Output the (x, y) coordinate of the center of the cell containing the given text.  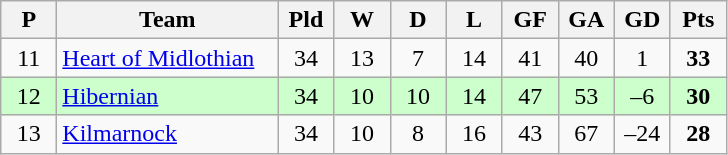
W (362, 20)
1 (642, 58)
43 (530, 134)
GF (530, 20)
41 (530, 58)
8 (418, 134)
12 (29, 96)
L (474, 20)
7 (418, 58)
GA (586, 20)
Pld (306, 20)
Pts (698, 20)
16 (474, 134)
Team (168, 20)
67 (586, 134)
53 (586, 96)
47 (530, 96)
30 (698, 96)
11 (29, 58)
28 (698, 134)
40 (586, 58)
D (418, 20)
P (29, 20)
33 (698, 58)
Kilmarnock (168, 134)
Heart of Midlothian (168, 58)
GD (642, 20)
Hibernian (168, 96)
–24 (642, 134)
–6 (642, 96)
